Locate the cell with the specified text and output its (X, Y) center coordinate. 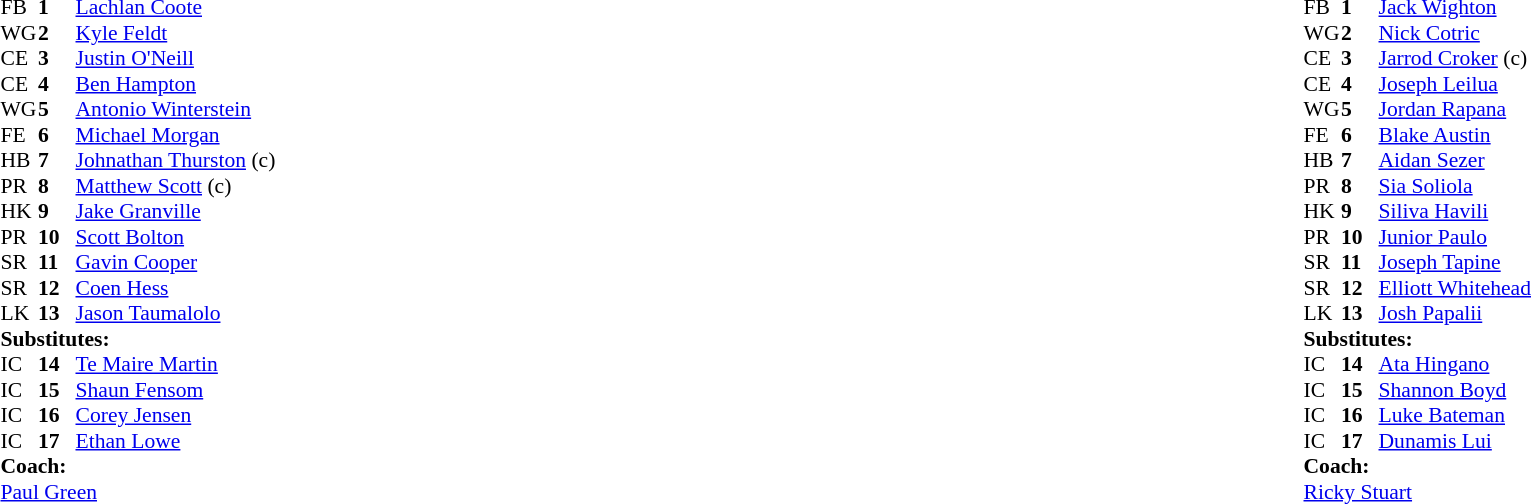
Ethan Lowe (176, 441)
Te Maire Martin (176, 365)
Ata Hingano (1455, 365)
Johnathan Thurston (c) (176, 161)
Coen Hess (176, 288)
Jarrod Croker (c) (1455, 59)
Siliva Havili (1455, 211)
Shannon Boyd (1455, 390)
Scott Bolton (176, 237)
Joseph Tapine (1455, 263)
Shaun Fensom (176, 390)
Justin O'Neill (176, 59)
Aidan Sezer (1455, 161)
Matthew Scott (c) (176, 186)
Corey Jensen (176, 415)
Joseph Leilua (1455, 84)
Elliott Whitehead (1455, 288)
Gavin Cooper (176, 263)
Ben Hampton (176, 84)
Sia Soliola (1455, 186)
Jake Granville (176, 211)
Jason Taumalolo (176, 313)
Junior Paulo (1455, 237)
Antonio Winterstein (176, 109)
Luke Bateman (1455, 415)
Josh Papalii (1455, 313)
Kyle Feldt (176, 33)
Blake Austin (1455, 135)
Jordan Rapana (1455, 109)
Dunamis Lui (1455, 441)
Nick Cotric (1455, 33)
Michael Morgan (176, 135)
